From the cell containing the given text, extract its center point as (X, Y) coordinate. 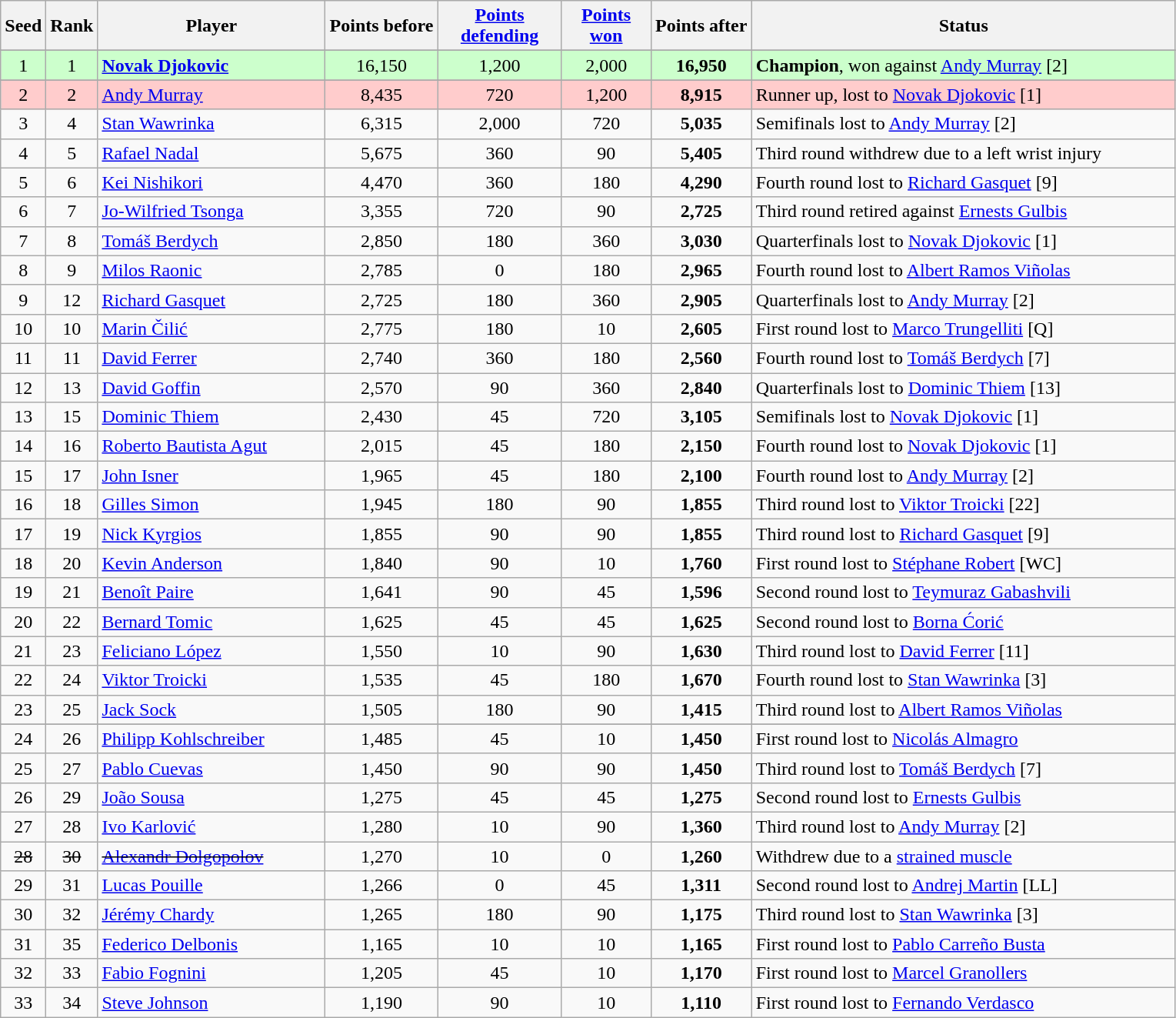
Roberto Bautista Agut (212, 446)
Stan Wawrinka (212, 124)
Benoît Paire (212, 592)
1,670 (701, 680)
1,596 (701, 592)
Third round lost to Richard Gasquet [9] (963, 534)
1,641 (381, 592)
1,311 (701, 886)
Points won (606, 26)
1,266 (381, 886)
2,150 (701, 446)
1,360 (701, 826)
First round lost to Marcel Granollers (963, 973)
Fourth round lost to Tomáš Berdych [7] (963, 358)
3,105 (701, 417)
Feliciano López (212, 651)
Bernard Tomic (212, 622)
Kei Nishikori (212, 182)
Points after (701, 26)
1,265 (381, 915)
Philipp Kohlschreiber (212, 739)
Tomáš Berdych (212, 241)
8,915 (701, 95)
1,110 (701, 1003)
Second round lost to Borna Ćorić (963, 622)
1,760 (701, 563)
John Isner (212, 476)
Andy Murray (212, 95)
Status (963, 26)
Champion, won against Andy Murray [2] (963, 65)
Fabio Fognini (212, 973)
Fourth round lost to Andy Murray [2] (963, 476)
Third round lost to Albert Ramos Viñolas (963, 709)
1,550 (381, 651)
1,945 (381, 505)
Second round lost to Teymuraz Gabashvili (963, 592)
Quarterfinals lost to Novak Djokovic [1] (963, 241)
1,190 (381, 1003)
Rank (72, 26)
Third round lost to Andy Murray [2] (963, 826)
Quarterfinals lost to Andy Murray [2] (963, 299)
Second round lost to Andrej Martin [LL] (963, 886)
Second round lost to Ernests Gulbis (963, 797)
Points defending (500, 26)
David Goffin (212, 387)
3,355 (381, 212)
1,260 (701, 856)
Runner up, lost to Novak Djokovic [1] (963, 95)
2,605 (701, 329)
5,675 (381, 153)
Points before (381, 26)
1,170 (701, 973)
2,740 (381, 358)
First round lost to Pablo Carreño Busta (963, 944)
2,015 (381, 446)
Third round lost to Viktor Troicki [22] (963, 505)
2,430 (381, 417)
Milos Raonic (212, 270)
Nick Kyrgios (212, 534)
Third round retired against Ernests Gulbis (963, 212)
First round lost to Stéphane Robert [WC] (963, 563)
35 (72, 944)
Fourth round lost to Novak Djokovic [1] (963, 446)
1,485 (381, 739)
3 (23, 124)
1,840 (381, 563)
2,905 (701, 299)
2,965 (701, 270)
Marin Čilić (212, 329)
Semifinals lost to Novak Djokovic [1] (963, 417)
3,030 (701, 241)
2,100 (701, 476)
1,175 (701, 915)
2,570 (381, 387)
Rafael Nadal (212, 153)
6,315 (381, 124)
Dominic Thiem (212, 417)
2,840 (701, 387)
Richard Gasquet (212, 299)
Pablo Cuevas (212, 768)
Third round lost to Stan Wawrinka [3] (963, 915)
2,850 (381, 241)
First round lost to Marco Trungelliti [Q] (963, 329)
4,470 (381, 182)
Jo-Wilfried Tsonga (212, 212)
2,560 (701, 358)
1,280 (381, 826)
Third round lost to David Ferrer [11] (963, 651)
David Ferrer (212, 358)
1,505 (381, 709)
Viktor Troicki (212, 680)
8,435 (381, 95)
João Sousa (212, 797)
5,035 (701, 124)
4,290 (701, 182)
2,775 (381, 329)
Seed (23, 26)
16,150 (381, 65)
5,405 (701, 153)
1,205 (381, 973)
Fourth round lost to Stan Wawrinka [3] (963, 680)
Withdrew due to a strained muscle (963, 856)
1,270 (381, 856)
Ivo Karlović (212, 826)
34 (72, 1003)
Alexandr Dolgopolov (212, 856)
Federico Delbonis (212, 944)
1,535 (381, 680)
Player (212, 26)
2,785 (381, 270)
14 (23, 446)
Fourth round lost to Richard Gasquet [9] (963, 182)
Third round lost to Tomáš Berdych [7] (963, 768)
Gilles Simon (212, 505)
First round lost to Nicolás Almagro (963, 739)
Third round withdrew due to a left wrist injury (963, 153)
Steve Johnson (212, 1003)
1,630 (701, 651)
Novak Djokovic (212, 65)
1,415 (701, 709)
16,950 (701, 65)
Lucas Pouille (212, 886)
1,965 (381, 476)
Kevin Anderson (212, 563)
Quarterfinals lost to Dominic Thiem [13] (963, 387)
Semifinals lost to Andy Murray [2] (963, 124)
Fourth round lost to Albert Ramos Viñolas (963, 270)
Jérémy Chardy (212, 915)
First round lost to Fernando Verdasco (963, 1003)
Jack Sock (212, 709)
